Find where the given text appears and provide that cell's center as (X, Y) coordinate. 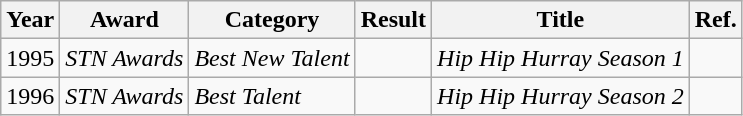
Best Talent (272, 96)
Best New Talent (272, 58)
Hip Hip Hurray Season 2 (561, 96)
1996 (30, 96)
Award (124, 20)
Category (272, 20)
Year (30, 20)
Result (393, 20)
Hip Hip Hurray Season 1 (561, 58)
1995 (30, 58)
Ref. (716, 20)
Title (561, 20)
